From the cell containing the given text, extract its center point as (x, y) coordinate. 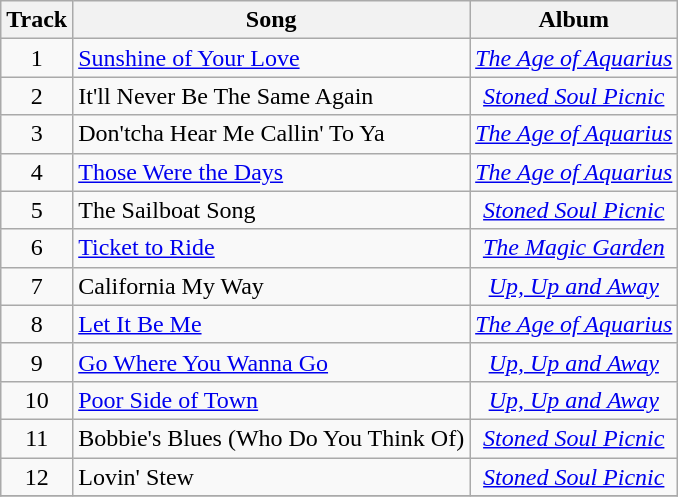
1 (37, 58)
7 (37, 286)
2 (37, 96)
10 (37, 400)
Go Where You Wanna Go (272, 362)
Album (574, 20)
5 (37, 210)
Poor Side of Town (272, 400)
Song (272, 20)
3 (37, 134)
11 (37, 438)
Track (37, 20)
4 (37, 172)
8 (37, 324)
6 (37, 248)
Let It Be Me (272, 324)
Bobbie's Blues (Who Do You Think Of) (272, 438)
The Magic Garden (574, 248)
Don'tcha Hear Me Callin' To Ya (272, 134)
Those Were the Days (272, 172)
12 (37, 477)
It'll Never Be The Same Again (272, 96)
9 (37, 362)
California My Way (272, 286)
Sunshine of Your Love (272, 58)
Lovin' Stew (272, 477)
The Sailboat Song (272, 210)
Ticket to Ride (272, 248)
